Return the [X, Y] coordinate for the center point of the cell that contains the specified text.  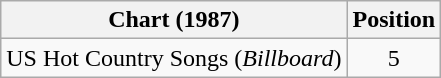
Chart (1987) [174, 20]
5 [394, 58]
Position [394, 20]
US Hot Country Songs (Billboard) [174, 58]
